For the text-containing cell, return its midpoint in [x, y] coordinate format. 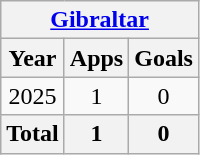
Year [33, 58]
2025 [33, 96]
Gibraltar [100, 20]
Apps [96, 58]
Goals [164, 58]
Total [33, 134]
